Search for the cell housing the specified text and yield its (x, y) center coordinate. 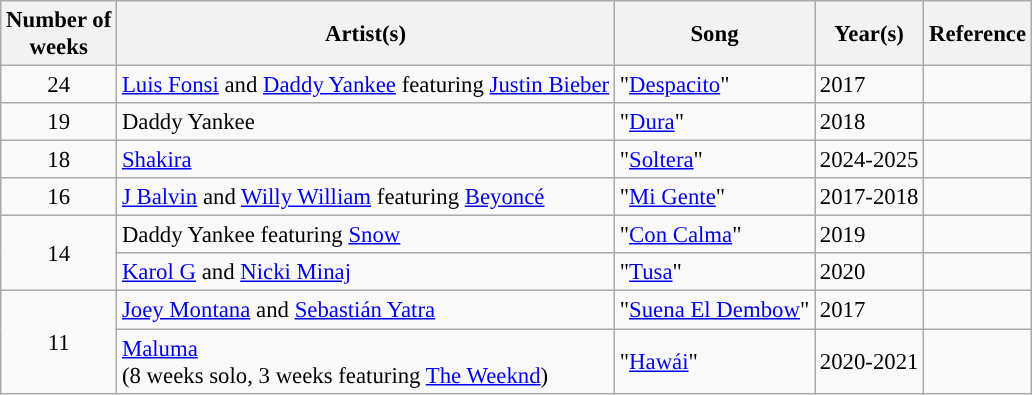
"Tusa" (714, 273)
2018 (868, 122)
Reference (978, 34)
J Balvin and Willy William featuring Beyoncé (366, 197)
2020-2021 (868, 362)
Maluma(8 weeks solo, 3 weeks featuring The Weeknd) (366, 362)
"Soltera" (714, 160)
"Despacito" (714, 85)
Karol G and Nicki Minaj (366, 273)
11 (59, 342)
Artist(s) (366, 34)
24 (59, 85)
"Dura" (714, 122)
16 (59, 197)
"Suena El Dembow" (714, 310)
18 (59, 160)
2024-2025 (868, 160)
Shakira (366, 160)
Daddy Yankee featuring Snow (366, 235)
2019 (868, 235)
Joey Montana and Sebastián Yatra (366, 310)
Luis Fonsi and Daddy Yankee featuring Justin Bieber (366, 85)
2020 (868, 273)
19 (59, 122)
14 (59, 254)
"Hawái" (714, 362)
2017-2018 (868, 197)
Song (714, 34)
Daddy Yankee (366, 122)
"Con Calma" (714, 235)
Year(s) (868, 34)
Number of weeks (59, 34)
"Mi Gente" (714, 197)
